Output the [x, y] coordinate of the center of the cell containing the given text.  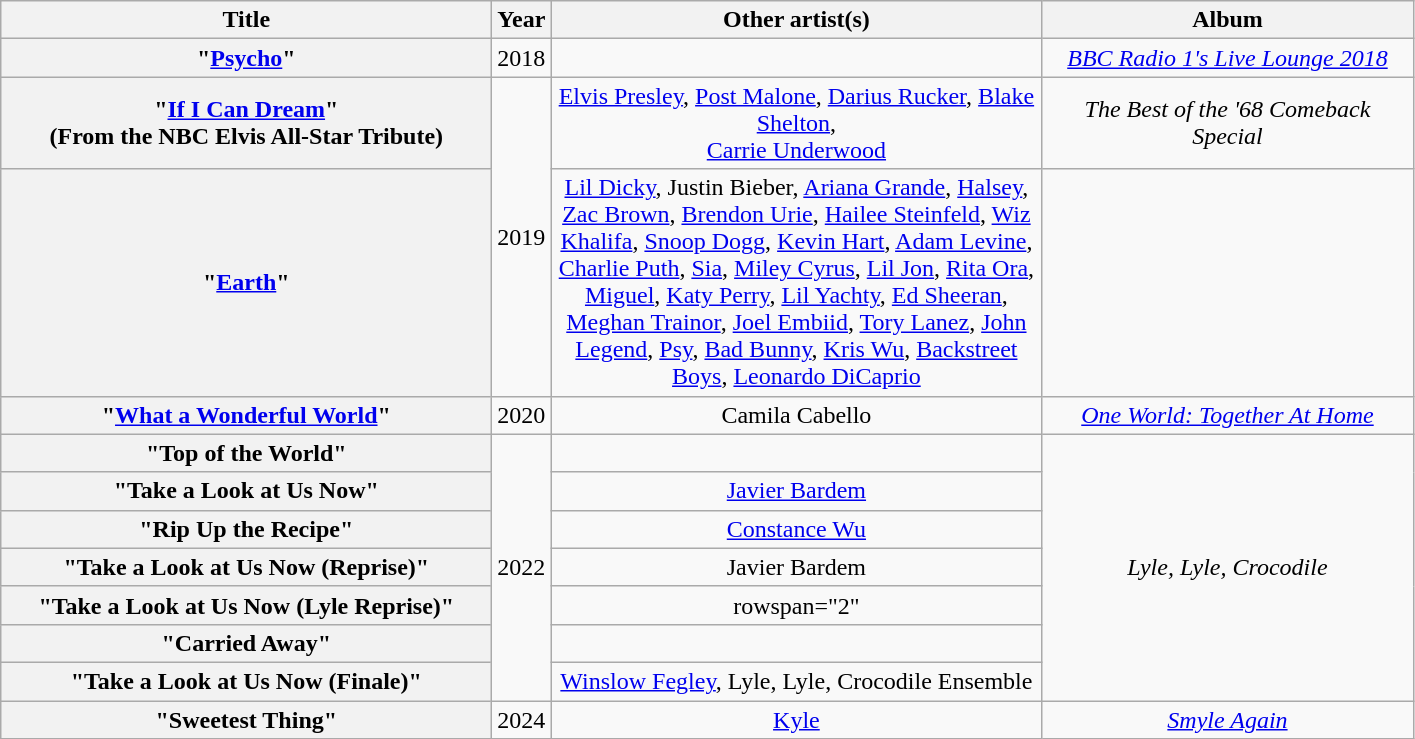
2024 [522, 719]
"Take a Look at Us Now (Finale)" [246, 681]
BBC Radio 1's Live Lounge 2018 [1228, 58]
Album [1228, 20]
Winslow Fegley, Lyle, Lyle, Crocodile Ensemble [796, 681]
"Psycho" [246, 58]
"Carried Away" [246, 643]
"Take a Look at Us Now (Reprise)" [246, 567]
Elvis Presley, Post Malone, Darius Rucker, Blake Shelton, Carrie Underwood [796, 123]
"Earth" [246, 282]
2018 [522, 58]
"Sweetest Thing" [246, 719]
2022 [522, 567]
rowspan="2" [796, 605]
Smyle Again [1228, 719]
Kyle [796, 719]
Other artist(s) [796, 20]
The Best of the '68 Comeback Special [1228, 123]
"Top of the World" [246, 453]
"What a Wonderful World" [246, 415]
Year [522, 20]
One World: Together At Home [1228, 415]
"Take a Look at Us Now (Lyle Reprise)" [246, 605]
Constance Wu [796, 529]
2020 [522, 415]
2019 [522, 236]
Lyle, Lyle, Crocodile [1228, 567]
Camila Cabello [796, 415]
"Take a Look at Us Now" [246, 491]
"Rip Up the Recipe" [246, 529]
Title [246, 20]
"If I Can Dream" (From the NBC Elvis All-Star Tribute) [246, 123]
